Capture the cell that displays the provided text and extract its (X, Y) central coordinate. 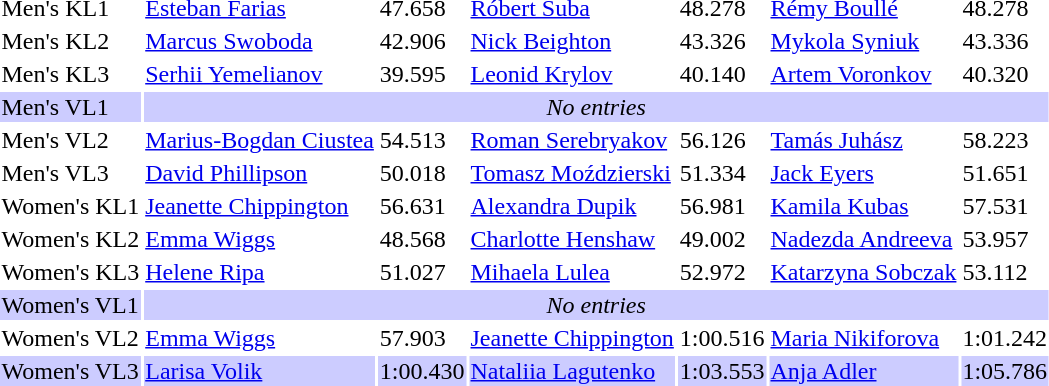
1:01.242 (1005, 338)
50.018 (422, 173)
Women's VL3 (70, 371)
56.631 (422, 206)
Marius-Bogdan Ciustea (260, 140)
Anja Adler (864, 371)
1:00.516 (722, 338)
Maria Nikiforova (864, 338)
Nataliia Lagutenko (572, 371)
57.903 (422, 338)
53.957 (1005, 239)
Artem Voronkov (864, 74)
52.972 (722, 272)
51.027 (422, 272)
56.126 (722, 140)
Nadezda Andreeva (864, 239)
1:00.430 (422, 371)
Tomasz Moździerski (572, 173)
Tamás Juhász (864, 140)
40.320 (1005, 74)
48.568 (422, 239)
51.334 (722, 173)
Helene Ripa (260, 272)
Nick Beighton (572, 41)
Men's VL3 (70, 173)
56.981 (722, 206)
Roman Serebryakov (572, 140)
43.326 (722, 41)
Leonid Krylov (572, 74)
39.595 (422, 74)
57.531 (1005, 206)
58.223 (1005, 140)
Women's KL2 (70, 239)
42.906 (422, 41)
Women's KL1 (70, 206)
53.112 (1005, 272)
Katarzyna Sobczak (864, 272)
Women's VL2 (70, 338)
51.651 (1005, 173)
Men's VL2 (70, 140)
43.336 (1005, 41)
Marcus Swoboda (260, 41)
54.513 (422, 140)
Charlotte Henshaw (572, 239)
Men's KL3 (70, 74)
Men's KL2 (70, 41)
Women's KL3 (70, 272)
Men's VL1 (70, 107)
Mykola Syniuk (864, 41)
Jack Eyers (864, 173)
Women's VL1 (70, 305)
Serhii Yemelianov (260, 74)
Larisa Volik (260, 371)
1:05.786 (1005, 371)
David Phillipson (260, 173)
40.140 (722, 74)
Alexandra Dupik (572, 206)
1:03.553 (722, 371)
Mihaela Lulea (572, 272)
49.002 (722, 239)
Kamila Kubas (864, 206)
